Scan for the cell matching the given text and deliver its (X, Y) coordinate at center. 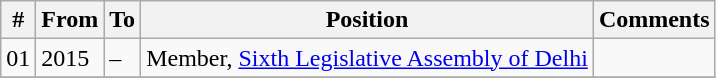
From (70, 20)
# (18, 20)
Member, Sixth Legislative Assembly of Delhi (368, 58)
To (122, 20)
– (122, 58)
01 (18, 58)
2015 (70, 58)
Comments (654, 20)
Position (368, 20)
